Pinpoint the cell where the given text exists, returning its (x, y) midpoint coordinate. 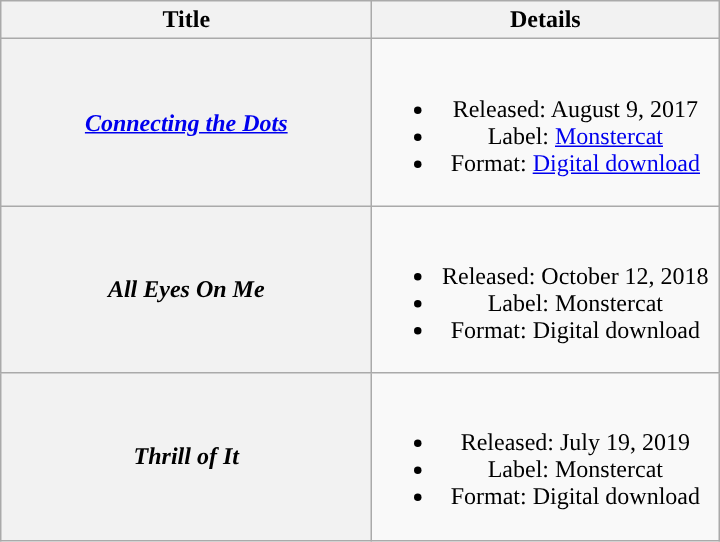
Thrill of It (186, 456)
Released: August 9, 2017Label: MonstercatFormat: Digital download (546, 122)
Title (186, 20)
Connecting the Dots (186, 122)
Released: October 12, 2018Label: MonstercatFormat: Digital download (546, 290)
Released: July 19, 2019Label: MonstercatFormat: Digital download (546, 456)
All Eyes On Me (186, 290)
Details (546, 20)
